Provide the (x, y) coordinate of the cell's center where the given text is located.  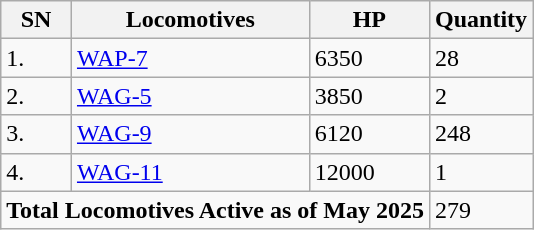
Locomotives (190, 20)
1. (36, 58)
Total Locomotives Active as of May 2025 (216, 210)
28 (482, 58)
HP (369, 20)
2 (482, 96)
WAG-9 (190, 134)
4. (36, 172)
WAG-11 (190, 172)
12000 (369, 172)
Quantity (482, 20)
SN (36, 20)
279 (482, 210)
248 (482, 134)
WAP-7 (190, 58)
3850 (369, 96)
6120 (369, 134)
WAG-5 (190, 96)
1 (482, 172)
6350 (369, 58)
3. (36, 134)
2. (36, 96)
